Search for the cell housing the specified text and yield its (x, y) center coordinate. 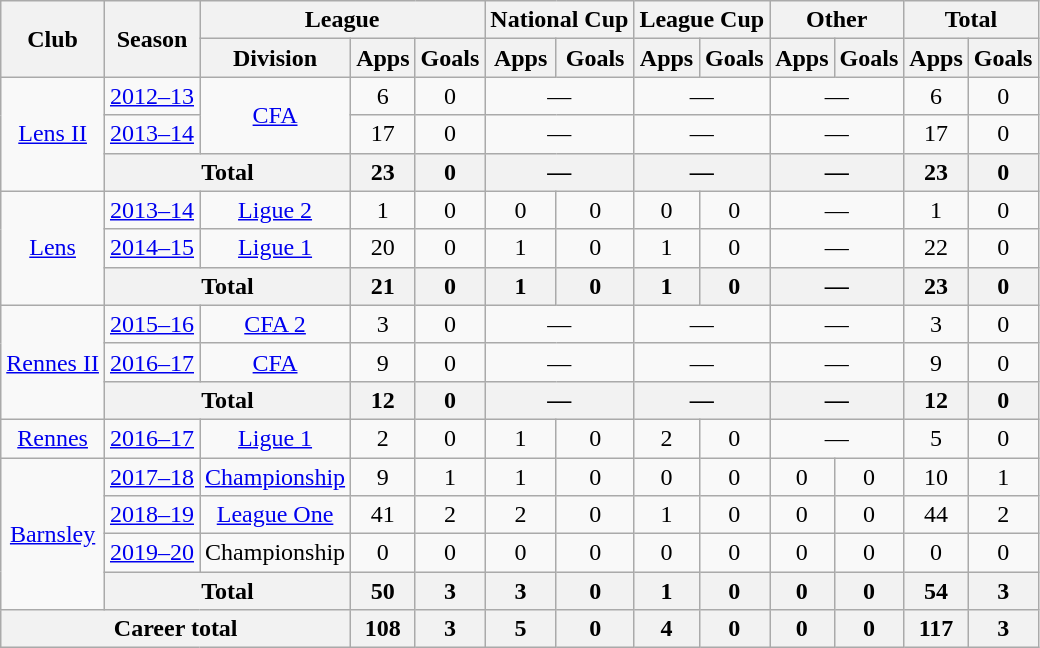
44 (936, 515)
Career total (176, 629)
CFA 2 (276, 324)
League One (276, 515)
2014–15 (152, 248)
2012–13 (152, 96)
Division (276, 58)
2019–20 (152, 553)
National Cup (560, 20)
41 (383, 515)
Rennes (53, 438)
League (342, 20)
Rennes II (53, 362)
10 (936, 477)
2015–16 (152, 324)
117 (936, 629)
Ligue 2 (276, 210)
22 (936, 248)
108 (383, 629)
2018–19 (152, 515)
Other (837, 20)
League Cup (702, 20)
2017–18 (152, 477)
Lens (53, 248)
21 (383, 286)
Lens II (53, 134)
54 (936, 591)
Season (152, 39)
Barnsley (53, 534)
4 (666, 629)
Club (53, 39)
20 (383, 248)
50 (383, 591)
